Search for the cell housing the specified text and yield its [x, y] center coordinate. 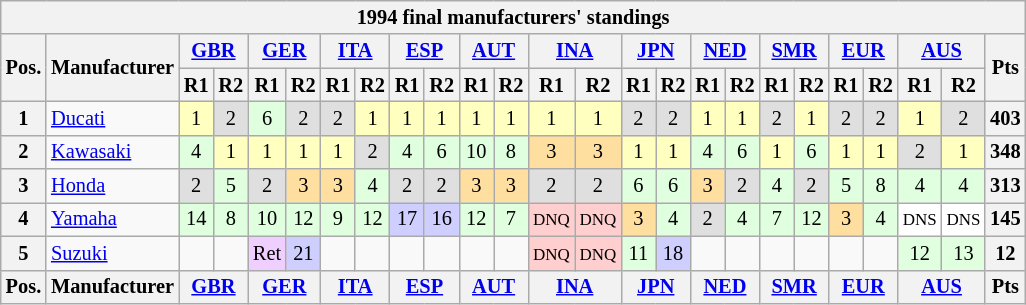
21 [304, 253]
348 [1005, 152]
Honda [112, 186]
13 [964, 253]
9 [338, 219]
Yamaha [112, 219]
14 [196, 219]
Suzuki [112, 253]
313 [1005, 186]
11 [638, 253]
1994 final manufacturers' standings [514, 17]
Ducati [112, 118]
403 [1005, 118]
Ret [267, 253]
17 [408, 219]
18 [674, 253]
Kawasaki [112, 152]
16 [442, 219]
145 [1005, 219]
